From the cell containing the given text, extract its center point as [x, y] coordinate. 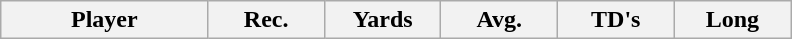
Avg. [500, 20]
Player [104, 20]
Yards [382, 20]
TD's [616, 20]
Rec. [266, 20]
Long [732, 20]
